Determine the (x, y) coordinate at the center of the cell enclosing the given text.  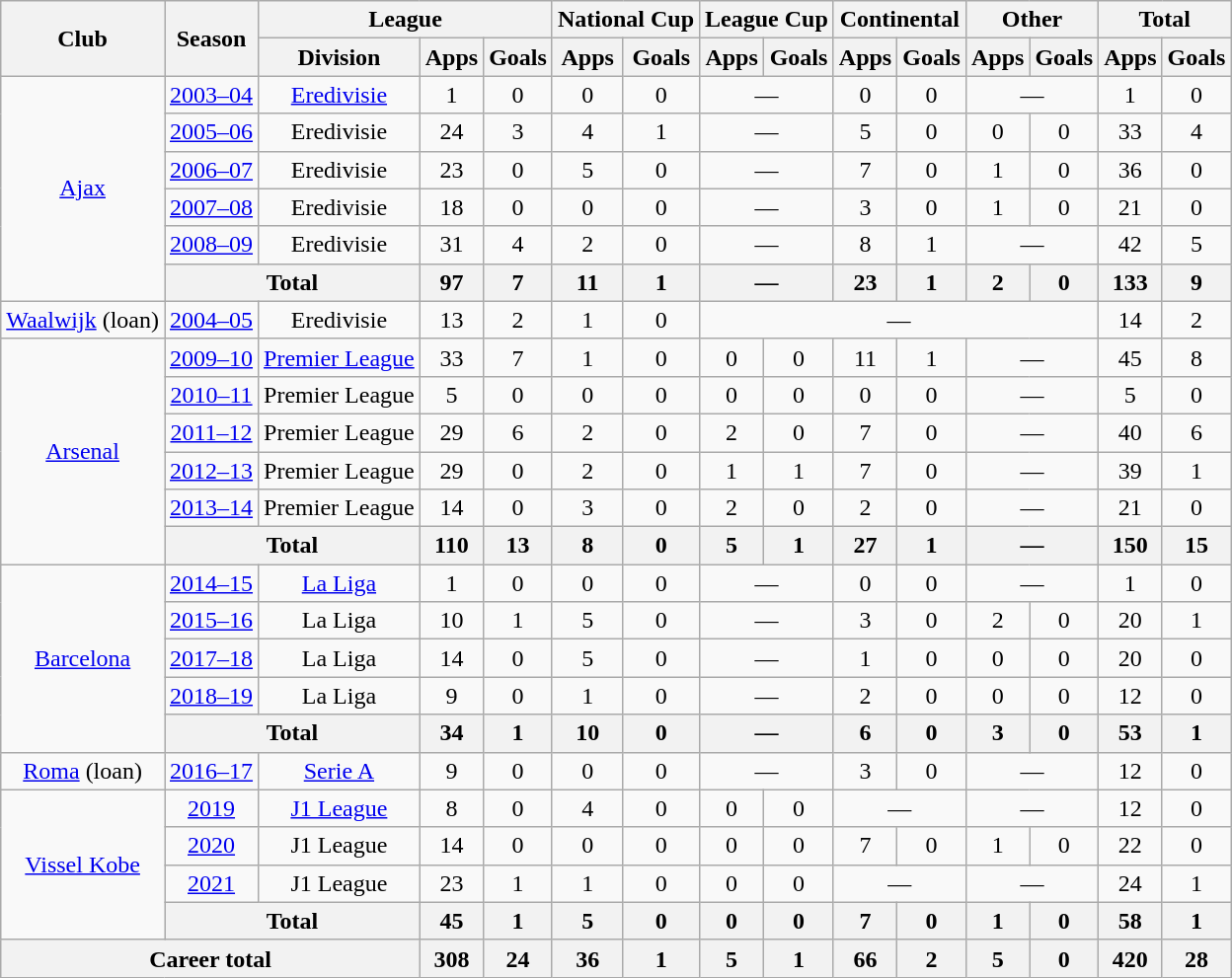
Arsenal (83, 451)
Season (211, 38)
28 (1196, 958)
42 (1130, 245)
31 (451, 245)
League Cup (767, 20)
2012–13 (211, 471)
2021 (211, 883)
Serie A (340, 771)
22 (1130, 846)
66 (865, 958)
Ajax (83, 188)
2020 (211, 846)
2013–14 (211, 508)
2009–10 (211, 357)
150 (1130, 546)
Barcelona (83, 658)
Club (83, 38)
2007–08 (211, 207)
27 (865, 546)
National Cup (626, 20)
2008–09 (211, 245)
2015–16 (211, 621)
2017–18 (211, 658)
League (406, 20)
110 (451, 546)
97 (451, 282)
53 (1130, 733)
Continental (899, 20)
2004–05 (211, 320)
2018–19 (211, 696)
39 (1130, 471)
308 (451, 958)
2011–12 (211, 432)
58 (1130, 921)
2010–11 (211, 395)
2019 (211, 808)
Career total (210, 958)
133 (1130, 282)
15 (1196, 546)
2014–15 (211, 583)
18 (451, 207)
2005–06 (211, 132)
Roma (loan) (83, 771)
Division (340, 57)
34 (451, 733)
2003–04 (211, 95)
Waalwijk (loan) (83, 320)
Other (1032, 20)
2006–07 (211, 170)
420 (1130, 958)
2016–17 (211, 771)
Vissel Kobe (83, 865)
40 (1130, 432)
